Locate the cell with the specified text and output its [x, y] center coordinate. 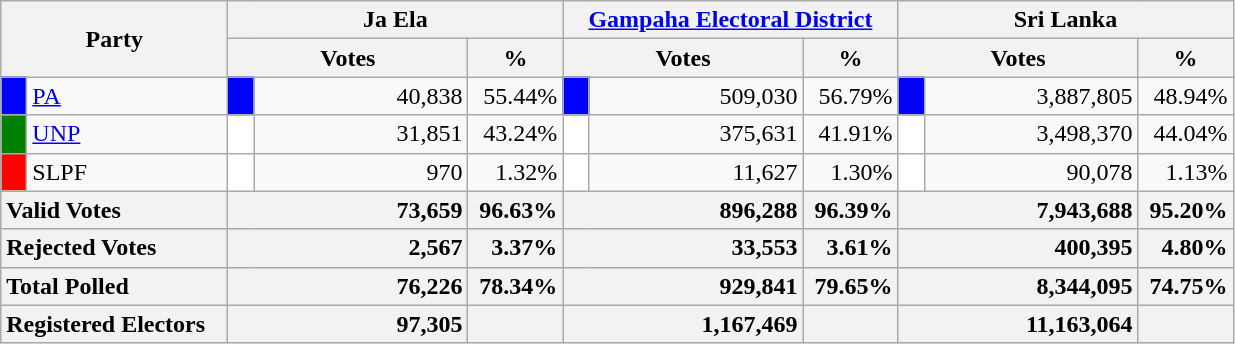
3.61% [850, 248]
PA [128, 96]
3,498,370 [1031, 134]
Total Polled [114, 286]
8,344,095 [1018, 286]
55.44% [516, 96]
Gampaha Electoral District [730, 20]
78.34% [516, 286]
Sri Lanka [1066, 20]
90,078 [1031, 172]
44.04% [1186, 134]
1.13% [1186, 172]
896,288 [683, 210]
929,841 [683, 286]
375,631 [696, 134]
31,851 [361, 134]
40,838 [361, 96]
11,163,064 [1018, 324]
SLPF [128, 172]
96.63% [516, 210]
11,627 [696, 172]
7,943,688 [1018, 210]
2,567 [348, 248]
1.32% [516, 172]
Party [114, 39]
74.75% [1186, 286]
76,226 [348, 286]
Valid Votes [114, 210]
400,395 [1018, 248]
1.30% [850, 172]
33,553 [683, 248]
970 [361, 172]
4.80% [1186, 248]
509,030 [696, 96]
95.20% [1186, 210]
56.79% [850, 96]
41.91% [850, 134]
3,887,805 [1031, 96]
Registered Electors [114, 324]
73,659 [348, 210]
96.39% [850, 210]
79.65% [850, 286]
Ja Ela [396, 20]
48.94% [1186, 96]
43.24% [516, 134]
1,167,469 [683, 324]
3.37% [516, 248]
97,305 [348, 324]
UNP [128, 134]
Rejected Votes [114, 248]
